Extract the [x, y] coordinate from the center of the cell holding the provided text.  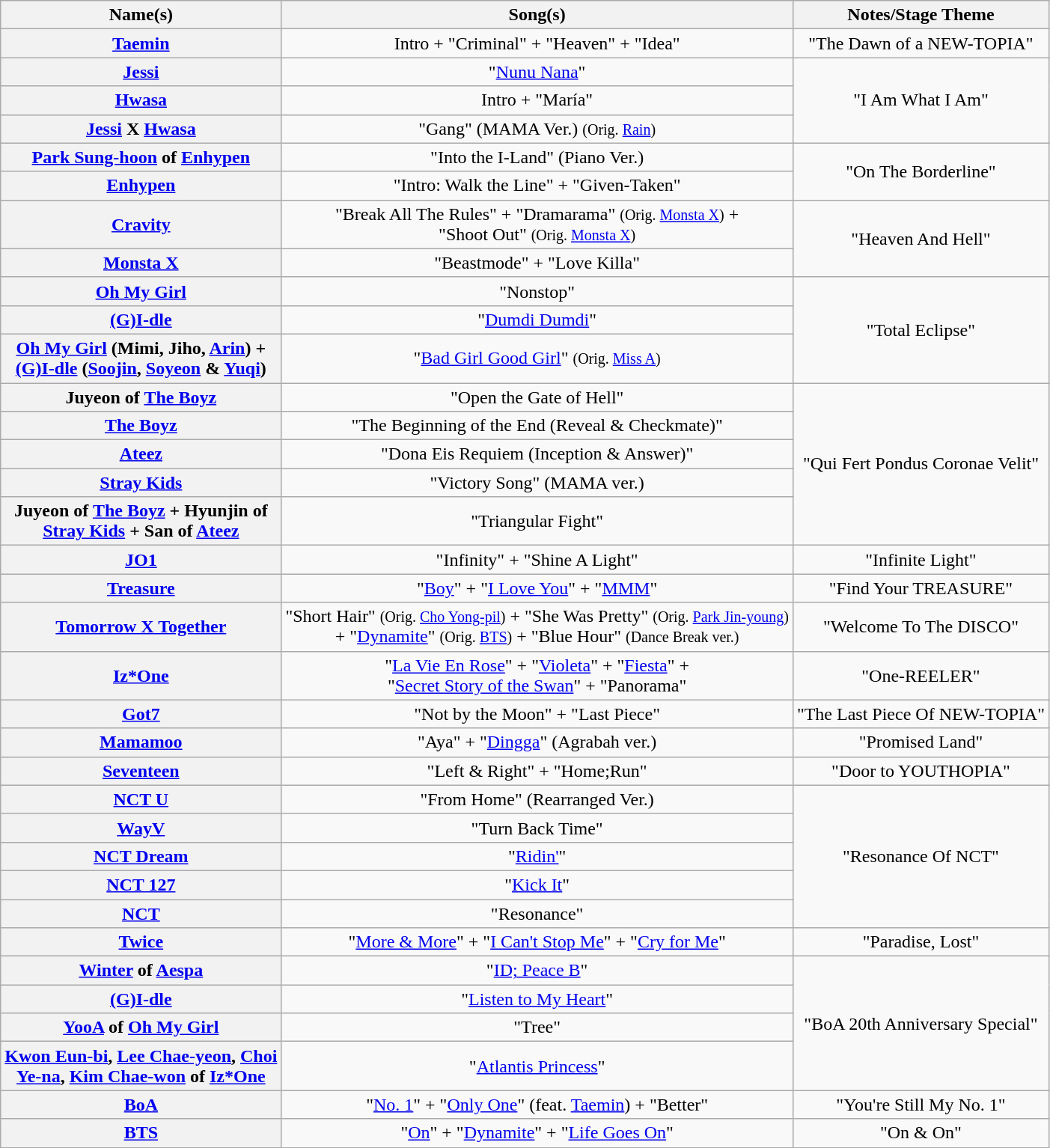
"Short Hair" (Orig. Cho Yong-pil) + "She Was Pretty" (Orig. Park Jin-young) + "Dynamite" (Orig. BTS) + "Blue Hour" (Dance Break ver.) [537, 627]
"Nonstop" [537, 291]
"Infinity" + "Shine A Light" [537, 560]
NCT [141, 914]
"Paradise, Lost" [921, 942]
Ateez [141, 454]
Intro + "Criminal" + "Heaven" + "Idea" [537, 43]
"Break All The Rules" + "Dramarama" (Orig. Monsta X) +"Shoot Out" (Orig. Monsta X) [537, 225]
NCT Dream [141, 856]
"Kick It" [537, 885]
Jessi [141, 72]
"Gang" (MAMA Ver.) (Orig. Rain) [537, 129]
"Triangular Fight" [537, 521]
"Find Your TREASURE" [921, 588]
"BoA 20th Anniversary Special" [921, 1024]
JO1 [141, 560]
Taemin [141, 43]
"From Home" (Rearranged Ver.) [537, 799]
"Into the I-Land" (Piano Ver.) [537, 157]
"Ridin'" [537, 856]
"Beastmode" + "Love Killa" [537, 263]
Mamamoo [141, 742]
"One-REELER" [921, 675]
Tomorrow X Together [141, 627]
Notes/Stage Theme [921, 15]
"Tree" [537, 1028]
"Atlantis Princess" [537, 1066]
Iz*One [141, 675]
"Resonance" [537, 914]
"On The Borderline" [921, 171]
Winter of Aespa [141, 971]
BTS [141, 1133]
"La Vie En Rose" + "Violeta" + "Fiesta" +"Secret Story of the Swan" + "Panorama" [537, 675]
"The Beginning of the End (Reveal & Checkmate)" [537, 426]
Twice [141, 942]
Juyeon of The Boyz [141, 397]
"The Dawn of a NEW-TOPIA" [921, 43]
"On & On" [921, 1133]
The Boyz [141, 426]
"I Am What I Am" [921, 100]
BoA [141, 1105]
"ID; Peace B" [537, 971]
"Turn Back Time" [537, 828]
"On" + "Dynamite" + "Life Goes On" [537, 1133]
Kwon Eun-bi, Lee Chae-yeon, Choi Ye-na, Kim Chae-won of Iz*One [141, 1066]
Got7 [141, 714]
Treasure [141, 588]
"Heaven And Hell" [921, 238]
NCT 127 [141, 885]
Oh My Girl [141, 291]
YooA of Oh My Girl [141, 1028]
Park Sung-hoon of Enhypen [141, 157]
"You're Still My No. 1" [921, 1105]
"Left & Right" + "Home;Run" [537, 771]
"Promised Land" [921, 742]
Cravity [141, 225]
"Resonance Of NCT" [921, 856]
"Not by the Moon" + "Last Piece" [537, 714]
Jessi X Hwasa [141, 129]
"No. 1" + "Only One" (feat. Taemin) + "Better" [537, 1105]
"Nunu Nana" [537, 72]
Enhypen [141, 186]
Intro + "María" [537, 100]
"Total Eclipse" [921, 329]
Monsta X [141, 263]
"Boy" + "I Love You" + "MMM" [537, 588]
"Victory Song" (MAMA ver.) [537, 483]
"Intro: Walk the Line" + "Given-Taken" [537, 186]
"Dona Eis Requiem (Inception & Answer)" [537, 454]
"Welcome To The DISCO" [921, 627]
Seventeen [141, 771]
Stray Kids [141, 483]
NCT U [141, 799]
"Dumdi Dumdi" [537, 320]
"Door to YOUTHOPIA" [921, 771]
"Infinite Light" [921, 560]
"More & More" + "I Can't Stop Me" + "Cry for Me" [537, 942]
"Open the Gate of Hell" [537, 397]
"Qui Fert Pondus Coronae Velit" [921, 464]
Name(s) [141, 15]
Juyeon of The Boyz + Hyunjin of Stray Kids + San of Ateez [141, 521]
"Listen to My Heart" [537, 999]
Song(s) [537, 15]
Oh My Girl (Mimi, Jiho, Arin) + (G)I-dle (Soojin, Soyeon & Yuqi) [141, 358]
Hwasa [141, 100]
"Bad Girl Good Girl" (Orig. Miss A) [537, 358]
"The Last Piece Of NEW-TOPIA" [921, 714]
WayV [141, 828]
"Aya" + "Dingga" (Agrabah ver.) [537, 742]
